Locate the cell with the specified text and output its [X, Y] center coordinate. 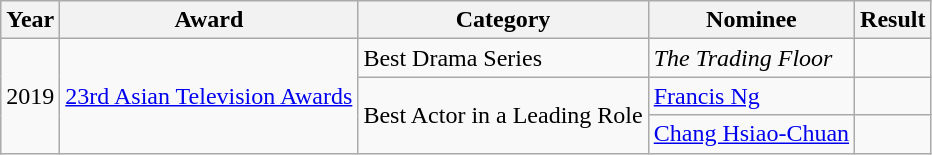
Chang Hsiao-Chuan [751, 134]
Result [893, 20]
Year [30, 20]
The Trading Floor [751, 58]
Category [503, 20]
Best Drama Series [503, 58]
23rd Asian Television Awards [209, 96]
Nominee [751, 20]
Award [209, 20]
2019 [30, 96]
Best Actor in a Leading Role [503, 115]
Francis Ng [751, 96]
